Output the [X, Y] coordinate of the center of the cell containing the given text.  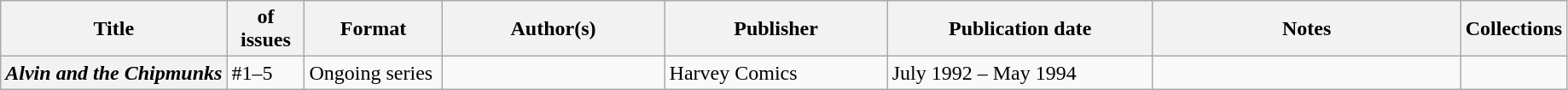
Publication date [1020, 29]
Ongoing series [374, 73]
Format [374, 29]
Alvin and the Chipmunks [114, 73]
#1–5 [266, 73]
Author(s) [553, 29]
Notes [1307, 29]
Harvey Comics [776, 73]
Title [114, 29]
Publisher [776, 29]
of issues [266, 29]
Collections [1513, 29]
July 1992 – May 1994 [1020, 73]
